Determine the [x, y] coordinate at the center of the cell enclosing the given text.  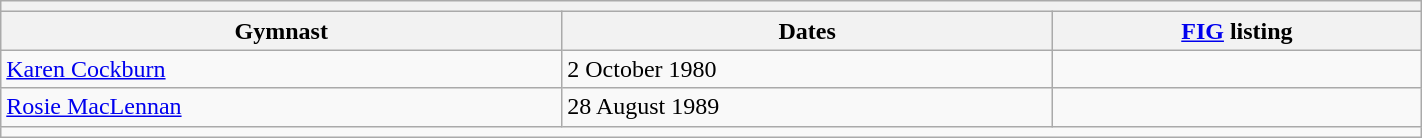
Gymnast [282, 31]
FIG listing [1238, 31]
Karen Cockburn [282, 69]
2 October 1980 [808, 69]
Dates [808, 31]
Rosie MacLennan [282, 107]
28 August 1989 [808, 107]
